Locate the cell with the specified text and output its (X, Y) center coordinate. 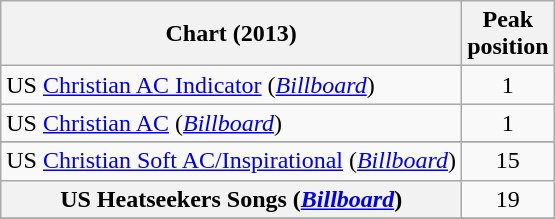
US Christian AC (Billboard) (232, 123)
Chart (2013) (232, 34)
15 (508, 161)
Peak position (508, 34)
US Christian Soft AC/Inspirational (Billboard) (232, 161)
US Christian AC Indicator (Billboard) (232, 85)
US Heatseekers Songs (Billboard) (232, 199)
19 (508, 199)
